Return the [X, Y] coordinate for the center point of the cell that contains the specified text.  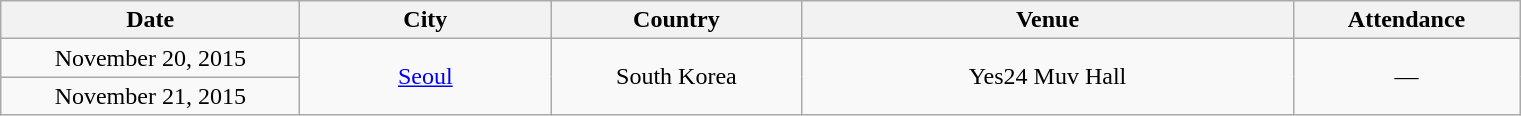
Yes24 Muv Hall [1048, 77]
Venue [1048, 20]
Attendance [1406, 20]
Date [150, 20]
November 20, 2015 [150, 58]
Seoul [426, 77]
November 21, 2015 [150, 96]
South Korea [676, 77]
City [426, 20]
Country [676, 20]
— [1406, 77]
